Detect which cell encompasses the target text, then output its (x, y) center coordinate. 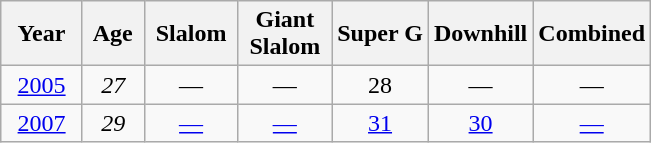
Slalom (191, 34)
30 (480, 123)
Giant Slalom (285, 34)
2007 (42, 123)
Combined (592, 34)
28 (380, 85)
Downhill (480, 34)
27 (113, 85)
31 (380, 123)
Year (42, 34)
2005 (42, 85)
29 (113, 123)
Age (113, 34)
Super G (380, 34)
